Return (x, y) of the center of cell containing provided text 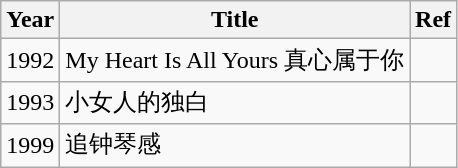
Title (235, 20)
My Heart Is All Yours 真心属于你 (235, 60)
Year (30, 20)
1992 (30, 60)
1999 (30, 146)
1993 (30, 102)
追钟琴感 (235, 146)
小女人的独白 (235, 102)
Ref (434, 20)
